Find where the given text appears and provide that cell's center as [X, Y] coordinate. 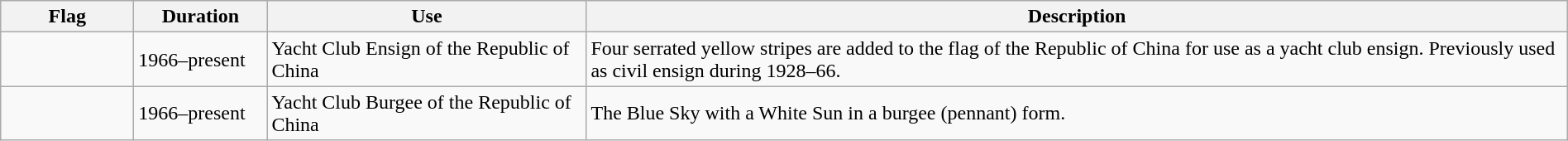
Duration [200, 17]
Yacht Club Burgee of the Republic of China [427, 113]
Use [427, 17]
Flag [68, 17]
Description [1077, 17]
The Blue Sky with a White Sun in a burgee (pennant) form. [1077, 113]
Yacht Club Ensign of the Republic of China [427, 60]
